Determine the [x, y] coordinate at the center of the cell enclosing the given text.  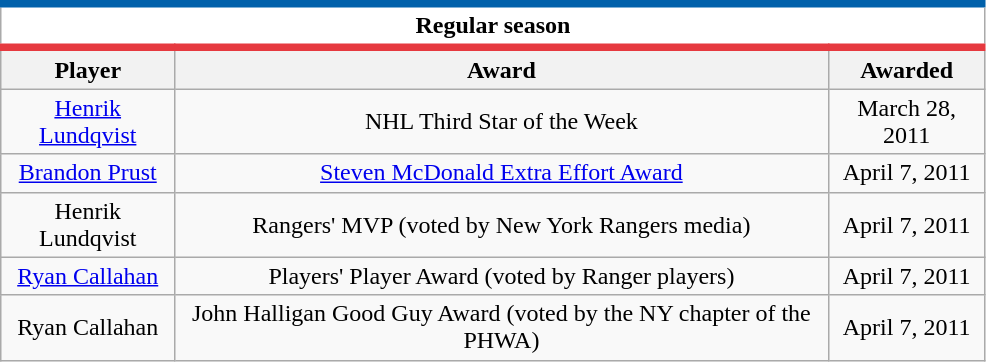
Steven McDonald Extra Effort Award [502, 173]
Rangers' MVP (voted by New York Rangers media) [502, 224]
Players' Player Award (voted by Ranger players) [502, 276]
NHL Third Star of the Week [502, 122]
Award [502, 68]
Player [88, 68]
Awarded [906, 68]
March 28, 2011 [906, 122]
John Halligan Good Guy Award (voted by the NY chapter of the PHWA) [502, 328]
Brandon Prust [88, 173]
Regular season [493, 26]
